Extract the (x, y) coordinate from the center of the cell holding the provided text.  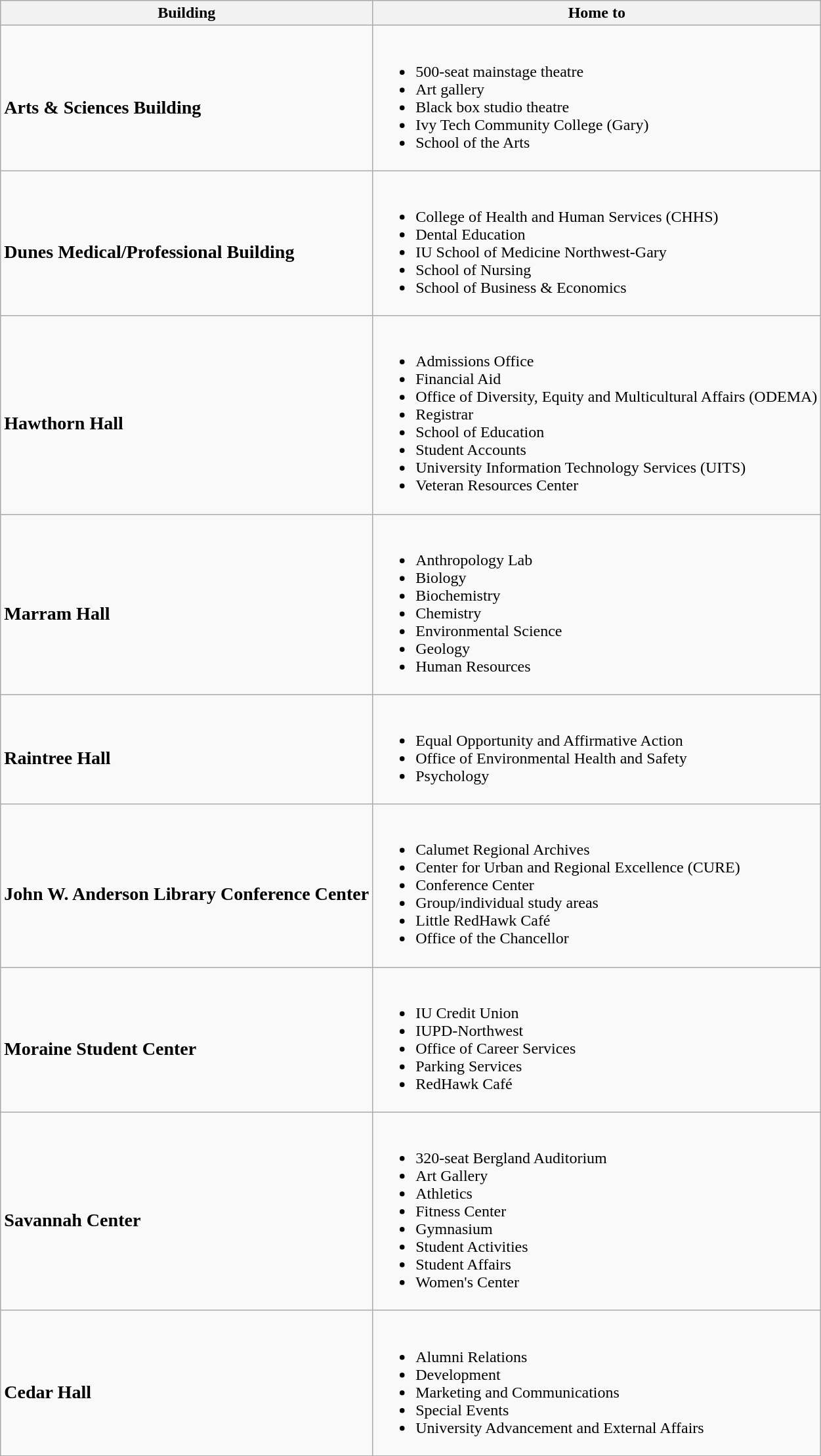
Home to (597, 13)
320-seat Bergland AuditoriumArt GalleryAthleticsFitness CenterGymnasiumStudent ActivitiesStudent AffairsWomen's Center (597, 1211)
Raintree Hall (186, 750)
Arts & Sciences Building (186, 98)
Savannah Center (186, 1211)
College of Health and Human Services (CHHS)Dental EducationIU School of Medicine Northwest-GarySchool of NursingSchool of Business & Economics (597, 243)
Cedar Hall (186, 1382)
Equal Opportunity and Affirmative ActionOffice of Environmental Health and SafetyPsychology (597, 750)
Anthropology LabBiologyBiochemistryChemistryEnvironmental ScienceGeologyHuman Resources (597, 604)
Dunes Medical/Professional Building (186, 243)
500-seat mainstage theatreArt galleryBlack box studio theatreIvy Tech Community College (Gary)School of the Arts (597, 98)
Moraine Student Center (186, 1040)
IU Credit UnionIUPD-NorthwestOffice of Career ServicesParking ServicesRedHawk Café (597, 1040)
John W. Anderson Library Conference Center (186, 886)
Building (186, 13)
Hawthorn Hall (186, 415)
Marram Hall (186, 604)
Alumni RelationsDevelopmentMarketing and CommunicationsSpecial EventsUniversity Advancement and External Affairs (597, 1382)
